Pinpoint the cell where the given text exists, returning its [X, Y] midpoint coordinate. 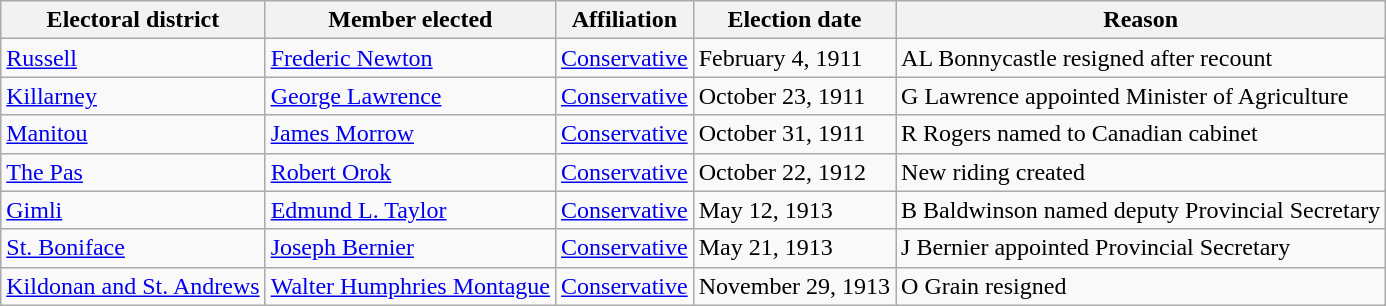
November 29, 1913 [794, 286]
Member elected [410, 20]
Affiliation [625, 20]
G Lawrence appointed Minister of Agriculture [1141, 96]
Electoral district [133, 20]
R Rogers named to Canadian cabinet [1141, 134]
Russell [133, 58]
Election date [794, 20]
J Bernier appointed Provincial Secretary [1141, 248]
James Morrow [410, 134]
May 21, 1913 [794, 248]
May 12, 1913 [794, 210]
February 4, 1911 [794, 58]
Walter Humphries Montague [410, 286]
October 23, 1911 [794, 96]
George Lawrence [410, 96]
Joseph Bernier [410, 248]
Robert Orok [410, 172]
Manitou [133, 134]
October 31, 1911 [794, 134]
Reason [1141, 20]
O Grain resigned [1141, 286]
New riding created [1141, 172]
Killarney [133, 96]
St. Boniface [133, 248]
Frederic Newton [410, 58]
The Pas [133, 172]
AL Bonnycastle resigned after recount [1141, 58]
Gimli [133, 210]
Kildonan and St. Andrews [133, 286]
Edmund L. Taylor [410, 210]
B Baldwinson named deputy Provincial Secretary [1141, 210]
October 22, 1912 [794, 172]
